Locate the cell with the specified text and output its [x, y] center coordinate. 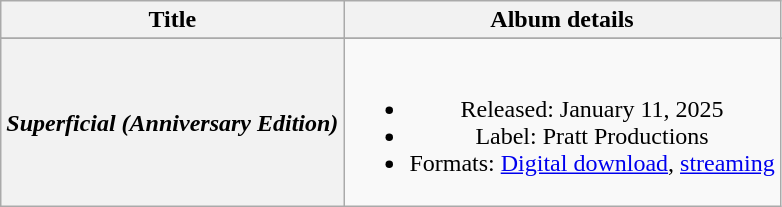
Released: January 11, 2025Label: Pratt ProductionsFormats: Digital download, streaming [562, 122]
Album details [562, 20]
Superficial (Anniversary Edition) [172, 122]
Title [172, 20]
